Determine the [x, y] coordinate at the center of the cell enclosing the given text.  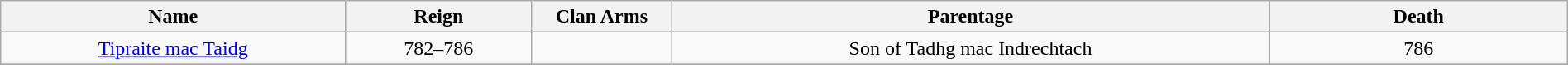
Parentage [971, 17]
Tipraite mac Taidg [174, 48]
Name [174, 17]
Son of Tadhg mac Indrechtach [971, 48]
Reign [439, 17]
Clan Arms [602, 17]
786 [1418, 48]
Death [1418, 17]
782–786 [439, 48]
